Capture the cell that displays the provided text and extract its (X, Y) central coordinate. 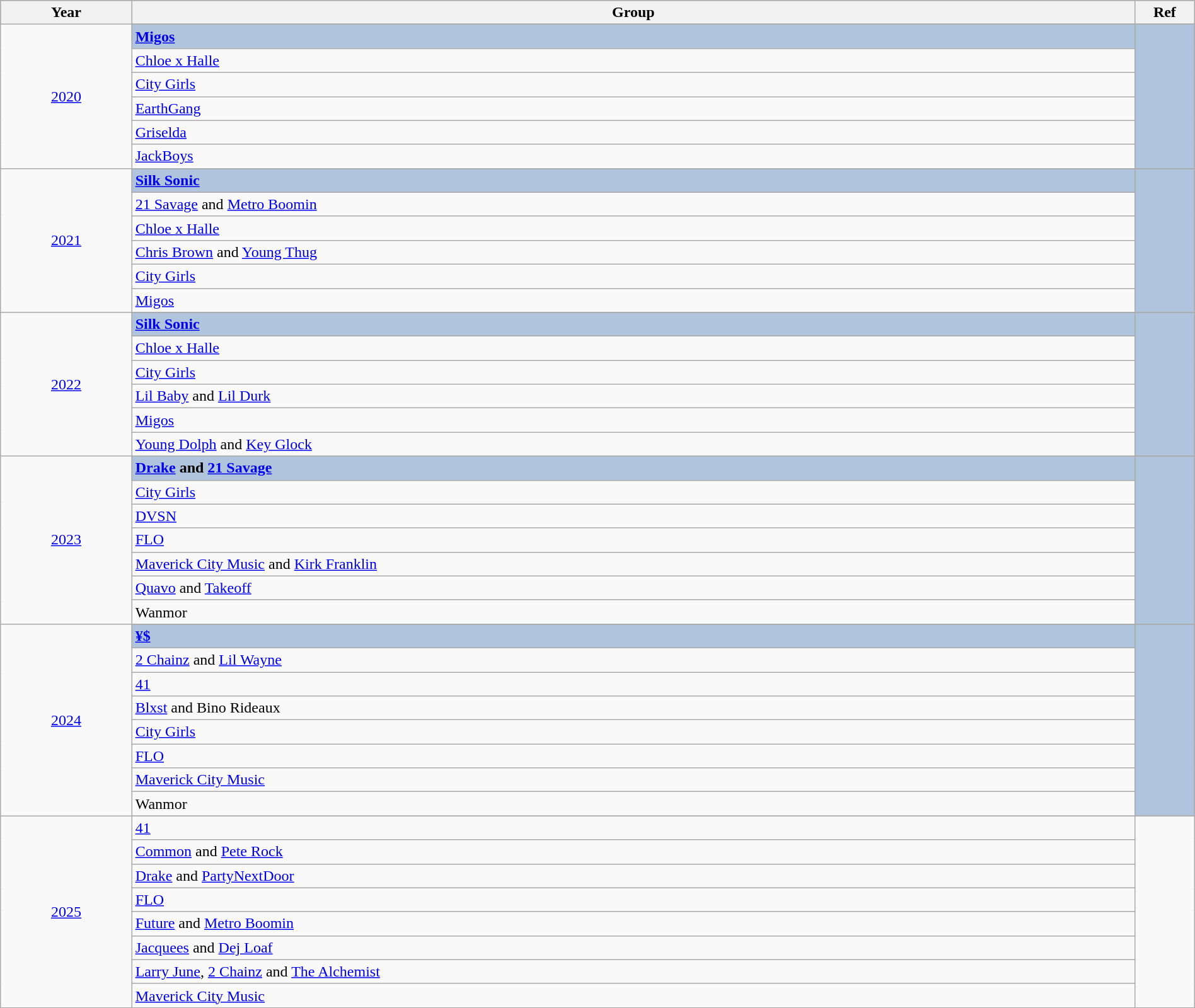
2023 (66, 540)
Young Dolph and Key Glock (633, 444)
2021 (66, 240)
Common and Pete Rock (633, 852)
¥$ (633, 636)
Year (66, 13)
21 Savage and Metro Boomin (633, 204)
2024 (66, 719)
Group (633, 13)
Ref (1165, 13)
Jacquees and Dej Loaf (633, 948)
Larry June, 2 Chainz and The Alchemist (633, 971)
2 Chainz and Lil Wayne (633, 660)
DVSN (633, 516)
JackBoys (633, 156)
Griselda (633, 132)
EarthGang (633, 108)
Lil Baby and Lil Durk (633, 396)
Maverick City Music and Kirk Franklin (633, 564)
Drake and 21 Savage (633, 468)
Quavo and Takeoff (633, 588)
Blxst and Bino Rideaux (633, 708)
Drake and PartyNextDoor (633, 876)
Chris Brown and Young Thug (633, 252)
2025 (66, 912)
2022 (66, 384)
2020 (66, 96)
Future and Metro Boomin (633, 924)
